Pinpoint the cell where the given text exists, returning its (x, y) midpoint coordinate. 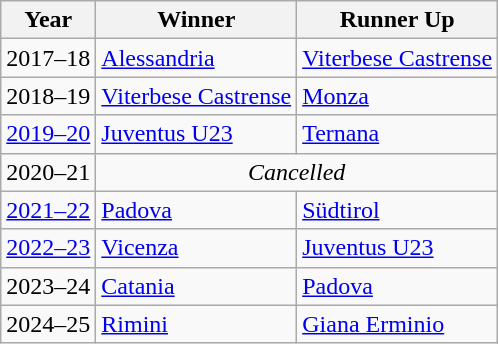
Südtirol (398, 210)
2020–21 (48, 172)
Vicenza (196, 248)
2017–18 (48, 58)
2022–23 (48, 248)
Winner (196, 20)
Ternana (398, 134)
Rimini (196, 324)
Catania (196, 286)
Year (48, 20)
Monza (398, 96)
2023–24 (48, 286)
Alessandria (196, 58)
2019–20 (48, 134)
Runner Up (398, 20)
2021–22 (48, 210)
Cancelled (297, 172)
2018–19 (48, 96)
Giana Erminio (398, 324)
2024–25 (48, 324)
